Locate the cell with the specified text and output its (x, y) center coordinate. 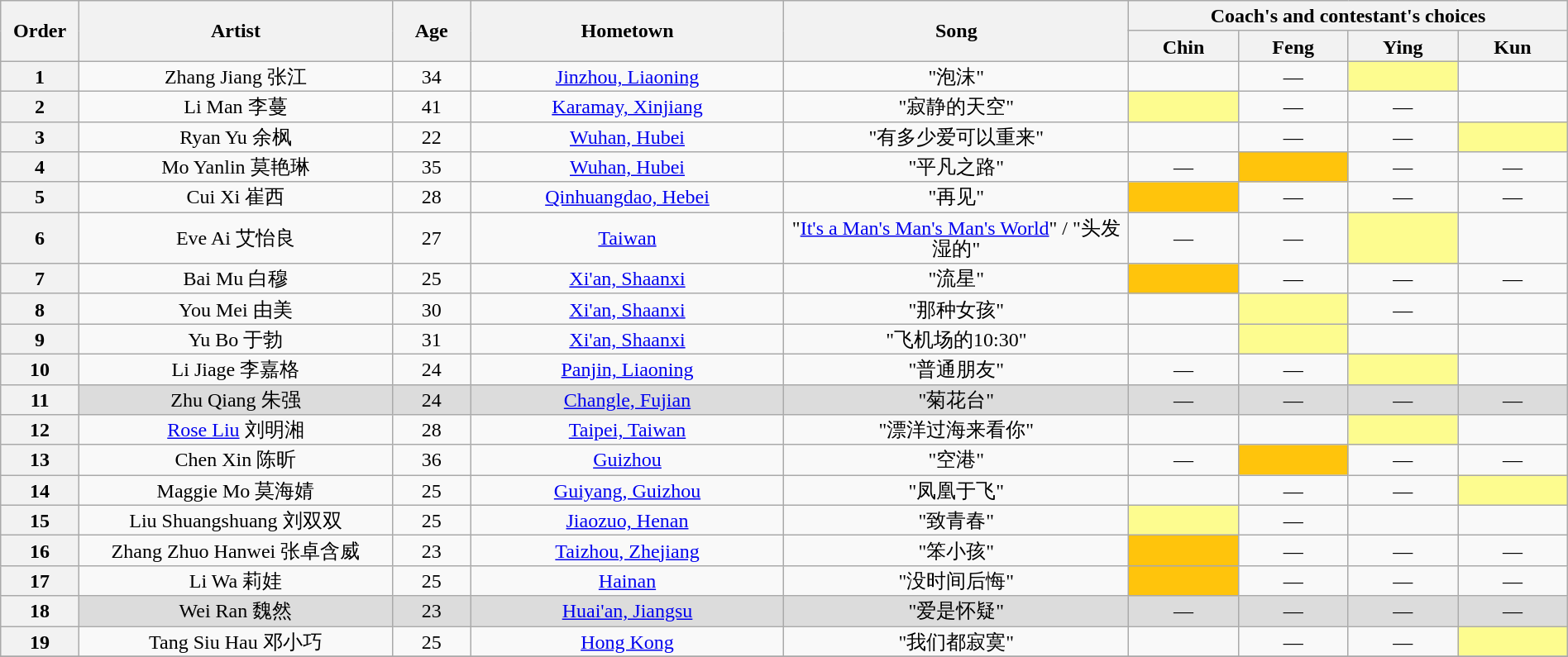
Liu Shuangshuang 刘双双 (235, 521)
Jinzhou, Liaoning (627, 76)
"寂静的天空" (956, 106)
You Mei 由美 (235, 309)
Wei Ran 魏然 (235, 612)
11 (40, 400)
Cui Xi 崔西 (235, 197)
"爱是怀疑" (956, 612)
Ryan Yu 余枫 (235, 137)
Hometown (627, 31)
1 (40, 76)
"普通朋友" (956, 369)
16 (40, 550)
Zhang Zhuo Hanwei 张卓含威 (235, 550)
"我们都寂寞" (956, 641)
41 (432, 106)
"那种女孩" (956, 309)
"空港" (956, 459)
"飞机场的10:30" (956, 339)
2 (40, 106)
Chin (1184, 46)
"泡沫" (956, 76)
Mo Yanlin 莫艳琳 (235, 167)
Song (956, 31)
17 (40, 580)
27 (432, 238)
Tang Siu Hau 邓小巧 (235, 641)
3 (40, 137)
"菊花台" (956, 400)
Guizhou (627, 459)
Li Man 李蔓 (235, 106)
14 (40, 491)
6 (40, 238)
34 (432, 76)
Taipei, Taiwan (627, 430)
9 (40, 339)
13 (40, 459)
31 (432, 339)
35 (432, 167)
Li Jiage 李嘉格 (235, 369)
Eve Ai 艾怡良 (235, 238)
Zhang Jiang 张江 (235, 76)
"平凡之路" (956, 167)
Qinhuangdao, Hebei (627, 197)
Changle, Fujian (627, 400)
Guiyang, Guizhou (627, 491)
Age (432, 31)
Zhu Qiang 朱强 (235, 400)
"凤凰于飞" (956, 491)
Bai Mu 白穆 (235, 279)
22 (432, 137)
Huai'an, Jiangsu (627, 612)
Feng (1293, 46)
Panjin, Liaoning (627, 369)
Order (40, 31)
Chen Xin 陈昕 (235, 459)
"致青春" (956, 521)
30 (432, 309)
Yu Bo 于勃 (235, 339)
4 (40, 167)
"笨小孩" (956, 550)
"再见" (956, 197)
Jiaozuo, Henan (627, 521)
Maggie Mo 莫海婧 (235, 491)
Artist (235, 31)
Coach's and contestant's choices (1348, 17)
Hong Kong (627, 641)
15 (40, 521)
10 (40, 369)
18 (40, 612)
Taiwan (627, 238)
Ying (1403, 46)
"有多少爱可以重来" (956, 137)
36 (432, 459)
Kun (1513, 46)
Karamay, Xinjiang (627, 106)
Hainan (627, 580)
19 (40, 641)
8 (40, 309)
"流星" (956, 279)
Rose Liu 刘明湘 (235, 430)
5 (40, 197)
"没时间后悔" (956, 580)
"漂洋过海来看你" (956, 430)
"It's a Man's Man's Man's World" / "头发湿的" (956, 238)
Taizhou, Zhejiang (627, 550)
Li Wa 莉娃 (235, 580)
12 (40, 430)
7 (40, 279)
